Detect which cell encompasses the target text, then output its [x, y] center coordinate. 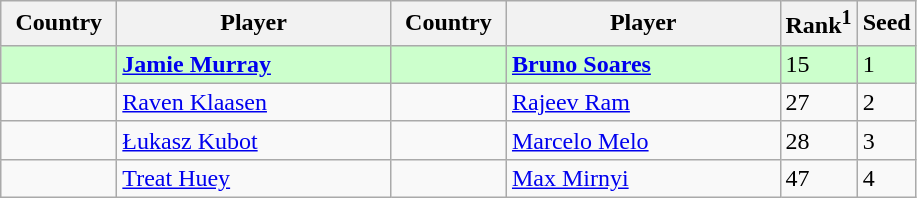
15 [818, 64]
Jamie Murray [254, 64]
28 [818, 140]
Raven Klaasen [254, 102]
Marcelo Melo [643, 140]
47 [818, 178]
27 [818, 102]
Max Mirnyi [643, 178]
Bruno Soares [643, 64]
4 [886, 178]
Treat Huey [254, 178]
1 [886, 64]
Seed [886, 24]
2 [886, 102]
Rajeev Ram [643, 102]
Łukasz Kubot [254, 140]
3 [886, 140]
Rank1 [818, 24]
